For the text-containing cell, return its midpoint in [x, y] coordinate format. 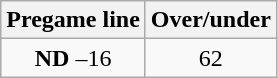
Over/under [210, 20]
ND –16 [74, 58]
Pregame line [74, 20]
62 [210, 58]
